Determine the (x, y) coordinate at the center of the cell enclosing the given text.  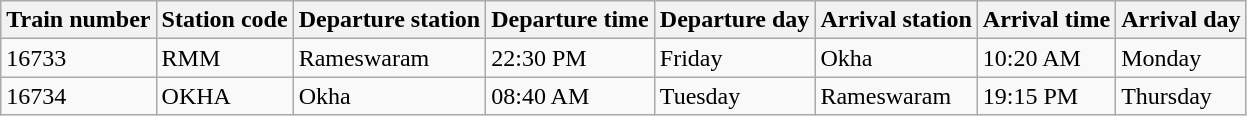
Train number (78, 20)
16733 (78, 58)
22:30 PM (570, 58)
Thursday (1181, 96)
Arrival station (896, 20)
19:15 PM (1046, 96)
Arrival day (1181, 20)
RMM (224, 58)
08:40 AM (570, 96)
Tuesday (734, 96)
16734 (78, 96)
Departure day (734, 20)
Arrival time (1046, 20)
Departure station (390, 20)
OKHA (224, 96)
Departure time (570, 20)
Monday (1181, 58)
Friday (734, 58)
Station code (224, 20)
10:20 AM (1046, 58)
